Return (X, Y) of the center of cell containing provided text 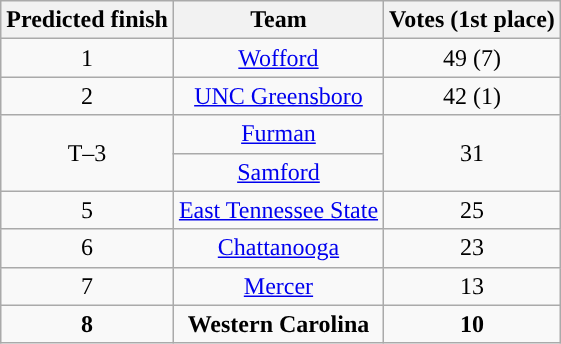
Team (278, 20)
Western Carolina (278, 324)
1 (88, 58)
Furman (278, 134)
6 (88, 248)
Predicted finish (88, 20)
2 (88, 96)
Wofford (278, 58)
UNC Greensboro (278, 96)
31 (472, 153)
49 (7) (472, 58)
Chattanooga (278, 248)
13 (472, 286)
Samford (278, 172)
42 (1) (472, 96)
8 (88, 324)
23 (472, 248)
Votes (1st place) (472, 20)
10 (472, 324)
5 (88, 210)
25 (472, 210)
T–3 (88, 153)
7 (88, 286)
East Tennessee State (278, 210)
Mercer (278, 286)
